Identify which cell holds the provided text, then report its (X, Y) central coordinate. 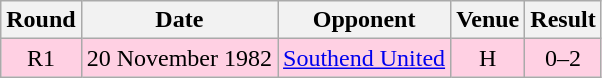
R1 (41, 58)
Date (179, 20)
Round (41, 20)
Result (563, 20)
H (488, 58)
Southend United (364, 58)
Opponent (364, 20)
Venue (488, 20)
20 November 1982 (179, 58)
0–2 (563, 58)
